Determine the (X, Y) coordinate at the center of the cell enclosing the given text.  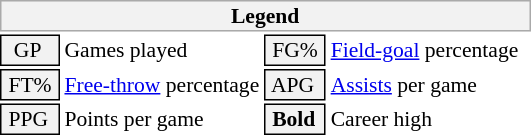
Field-goal percentage (430, 50)
GP (30, 50)
Assists per game (430, 85)
Legend (265, 16)
FT% (30, 85)
Free-throw percentage (162, 85)
APG (295, 85)
FG% (295, 50)
Games played (162, 50)
